From the cell containing the given text, extract its center point as [X, Y] coordinate. 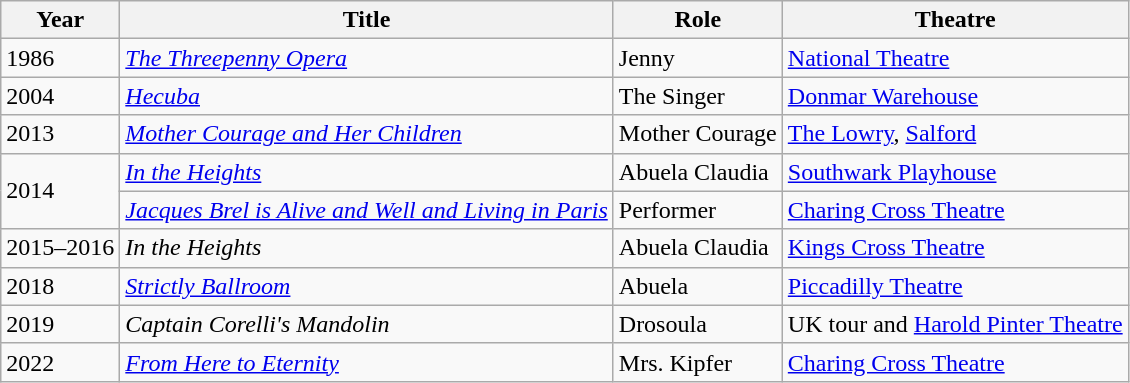
Captain Corelli's Mandolin [366, 324]
National Theatre [955, 58]
From Here to Eternity [366, 362]
Drosoula [698, 324]
The Singer [698, 96]
Kings Cross Theatre [955, 248]
Year [60, 20]
2015–2016 [60, 248]
Title [366, 20]
2004 [60, 96]
Performer [698, 210]
2018 [60, 286]
Strictly Ballroom [366, 286]
2013 [60, 134]
The Lowry, Salford [955, 134]
Donmar Warehouse [955, 96]
Abuela [698, 286]
Southwark Playhouse [955, 172]
Piccadilly Theatre [955, 286]
UK tour and Harold Pinter Theatre [955, 324]
Jacques Brel is Alive and Well and Living in Paris [366, 210]
2019 [60, 324]
The Threepenny Opera [366, 58]
Theatre [955, 20]
Hecuba [366, 96]
Mrs. Kipfer [698, 362]
Mother Courage and Her Children [366, 134]
2014 [60, 191]
2022 [60, 362]
Jenny [698, 58]
1986 [60, 58]
Role [698, 20]
Mother Courage [698, 134]
